Scan for the cell matching the given text and deliver its [x, y] coordinate at center. 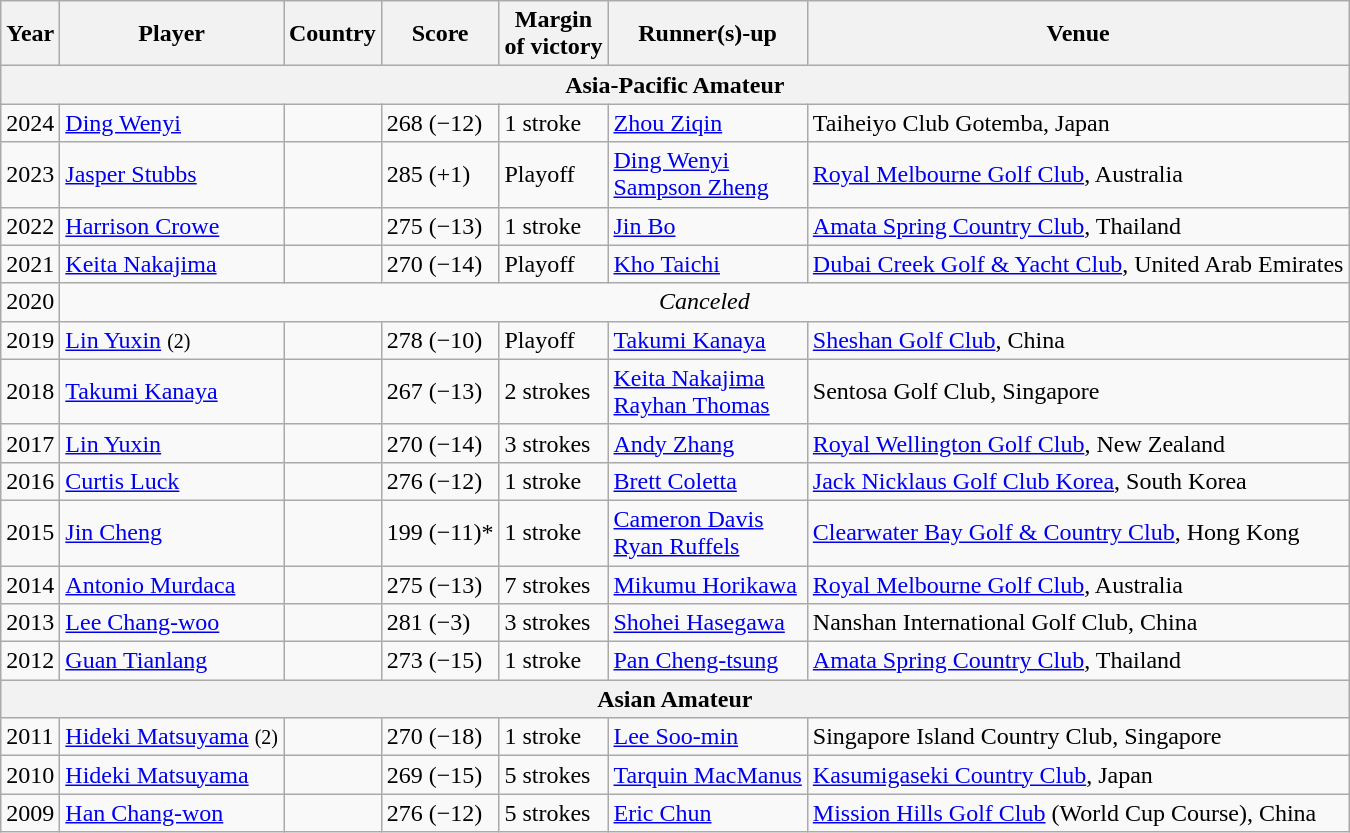
Zhou Ziqin [708, 123]
Country [333, 34]
Marginof victory [554, 34]
Score [440, 34]
2009 [30, 813]
Hideki Matsuyama [172, 775]
199 (−11)* [440, 532]
Ding Wenyi Sampson Zheng [708, 174]
Antonio Murdaca [172, 585]
Taiheiyo Club Gotemba, Japan [1078, 123]
Eric Chun [708, 813]
268 (−12) [440, 123]
Runner(s)-up [708, 34]
Mikumu Horikawa [708, 585]
2015 [30, 532]
Jin Cheng [172, 532]
Asia-Pacific Amateur [675, 85]
Cameron Davis Ryan Ruffels [708, 532]
267 (−13) [440, 392]
Sentosa Golf Club, Singapore [1078, 392]
Jack Nicklaus Golf Club Korea, South Korea [1078, 481]
2019 [30, 340]
Kho Taichi [708, 264]
Lee Soo-min [708, 737]
Brett Coletta [708, 481]
Andy Zhang [708, 443]
Sheshan Golf Club, China [1078, 340]
2011 [30, 737]
Year [30, 34]
Clearwater Bay Golf & Country Club, Hong Kong [1078, 532]
Asian Amateur [675, 699]
270 (−18) [440, 737]
Lee Chang-woo [172, 623]
2021 [30, 264]
Royal Wellington Golf Club, New Zealand [1078, 443]
2016 [30, 481]
2018 [30, 392]
281 (−3) [440, 623]
Shohei Hasegawa [708, 623]
Canceled [704, 302]
269 (−15) [440, 775]
Mission Hills Golf Club (World Cup Course), China [1078, 813]
2022 [30, 226]
2020 [30, 302]
Nanshan International Golf Club, China [1078, 623]
Han Chang-won [172, 813]
Lin Yuxin [172, 443]
Tarquin MacManus [708, 775]
278 (−10) [440, 340]
2010 [30, 775]
285 (+1) [440, 174]
Guan Tianlang [172, 661]
Venue [1078, 34]
2 strokes [554, 392]
Keita Nakajima [172, 264]
Kasumigaseki Country Club, Japan [1078, 775]
2017 [30, 443]
Singapore Island Country Club, Singapore [1078, 737]
Jin Bo [708, 226]
Pan Cheng-tsung [708, 661]
2014 [30, 585]
Player [172, 34]
Keita Nakajima Rayhan Thomas [708, 392]
2013 [30, 623]
Lin Yuxin (2) [172, 340]
2023 [30, 174]
Harrison Crowe [172, 226]
7 strokes [554, 585]
Dubai Creek Golf & Yacht Club, United Arab Emirates [1078, 264]
Ding Wenyi [172, 123]
273 (−15) [440, 661]
2024 [30, 123]
Jasper Stubbs [172, 174]
Curtis Luck [172, 481]
2012 [30, 661]
Hideki Matsuyama (2) [172, 737]
